Return [X, Y] of the center of cell containing provided text 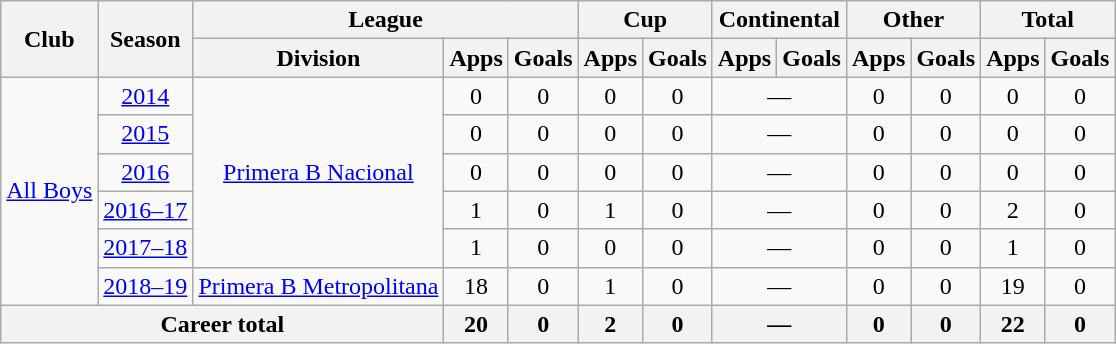
Career total [222, 324]
Season [146, 39]
Division [318, 58]
League [386, 20]
All Boys [50, 191]
Continental [779, 20]
2018–19 [146, 286]
Total [1048, 20]
Other [913, 20]
Primera B Metropolitana [318, 286]
18 [476, 286]
2014 [146, 96]
2016–17 [146, 210]
Cup [645, 20]
20 [476, 324]
2015 [146, 134]
2016 [146, 172]
Primera B Nacional [318, 172]
2017–18 [146, 248]
19 [1013, 286]
22 [1013, 324]
Club [50, 39]
